Identify which cell holds the provided text, then report its (x, y) central coordinate. 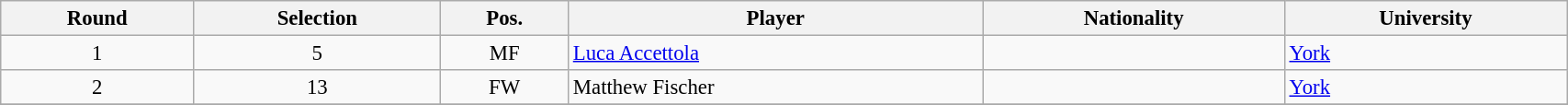
1 (97, 53)
2 (97, 87)
Player (775, 18)
Pos. (505, 18)
Selection (318, 18)
13 (318, 87)
5 (318, 53)
University (1426, 18)
FW (505, 87)
Round (97, 18)
Luca Accettola (775, 53)
Nationality (1134, 18)
Matthew Fischer (775, 87)
MF (505, 53)
